Output the (x, y) coordinate of the center of the cell containing the given text.  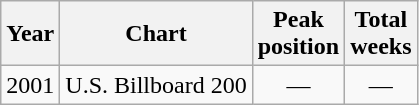
Year (30, 34)
2001 (30, 85)
U.S. Billboard 200 (156, 85)
Peakposition (298, 34)
Chart (156, 34)
Totalweeks (381, 34)
